Extract the (X, Y) coordinate from the center of the cell holding the provided text.  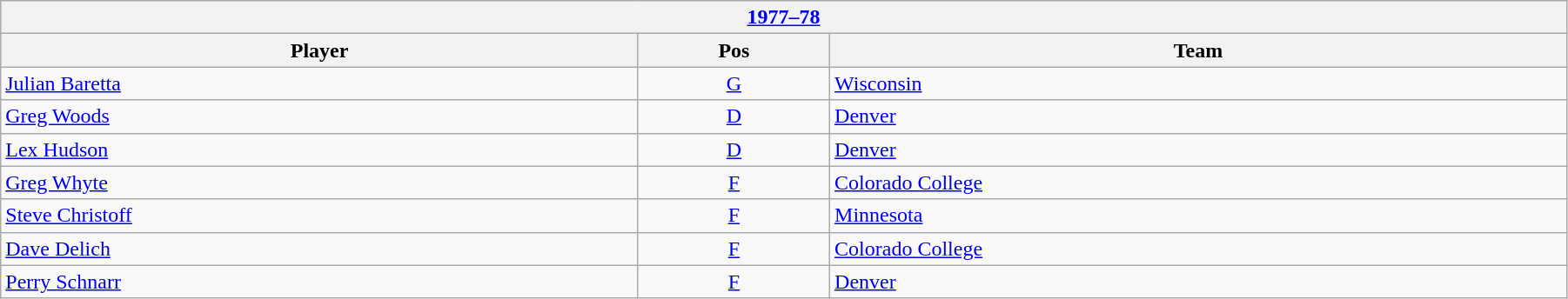
Greg Whyte (320, 183)
Player (320, 50)
Greg Woods (320, 116)
Wisconsin (1199, 83)
Julian Baretta (320, 83)
G (734, 83)
Steve Christoff (320, 216)
Minnesota (1199, 216)
Team (1199, 50)
Lex Hudson (320, 149)
Dave Delich (320, 249)
Pos (734, 50)
1977–78 (784, 17)
Perry Schnarr (320, 282)
